Capture the cell that displays the provided text and extract its [x, y] central coordinate. 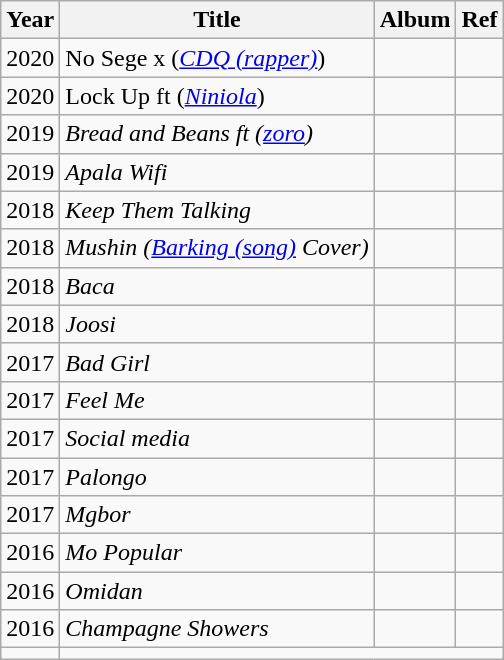
Palongo [217, 477]
Joosi [217, 324]
Social media [217, 438]
Title [217, 20]
Bread and Beans ft (zoro) [217, 134]
Apala Wifi [217, 172]
Album [415, 20]
No Sege x (CDQ (rapper)) [217, 58]
Bad Girl [217, 362]
Mushin (Barking (song) Cover) [217, 248]
Keep Them Talking [217, 210]
Feel Me [217, 400]
Baca [217, 286]
Omidan [217, 591]
Champagne Showers [217, 629]
Ref [480, 20]
Lock Up ft (Niniola) [217, 96]
Mgbor [217, 515]
Year [30, 20]
Mo Popular [217, 553]
